Output the (X, Y) coordinate of the center of the cell containing the given text.  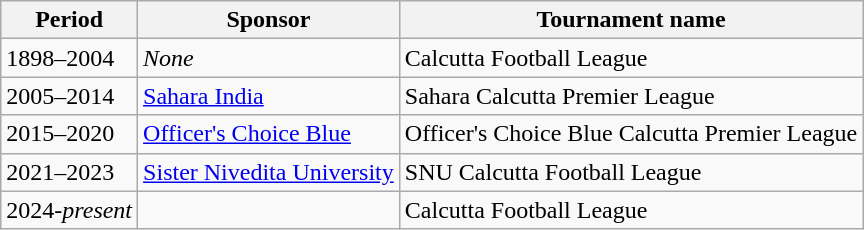
SNU Calcutta Football League (630, 172)
Sponsor (269, 20)
Officer's Choice Blue Calcutta Premier League (630, 134)
Sahara India (269, 96)
2021–2023 (70, 172)
2015–2020 (70, 134)
Tournament name (630, 20)
Sahara Calcutta Premier League (630, 96)
2005–2014 (70, 96)
None (269, 58)
Period (70, 20)
2024-present (70, 210)
1898–2004 (70, 58)
Sister Nivedita University (269, 172)
Officer's Choice Blue (269, 134)
